For the text-containing cell, return its midpoint in (x, y) coordinate format. 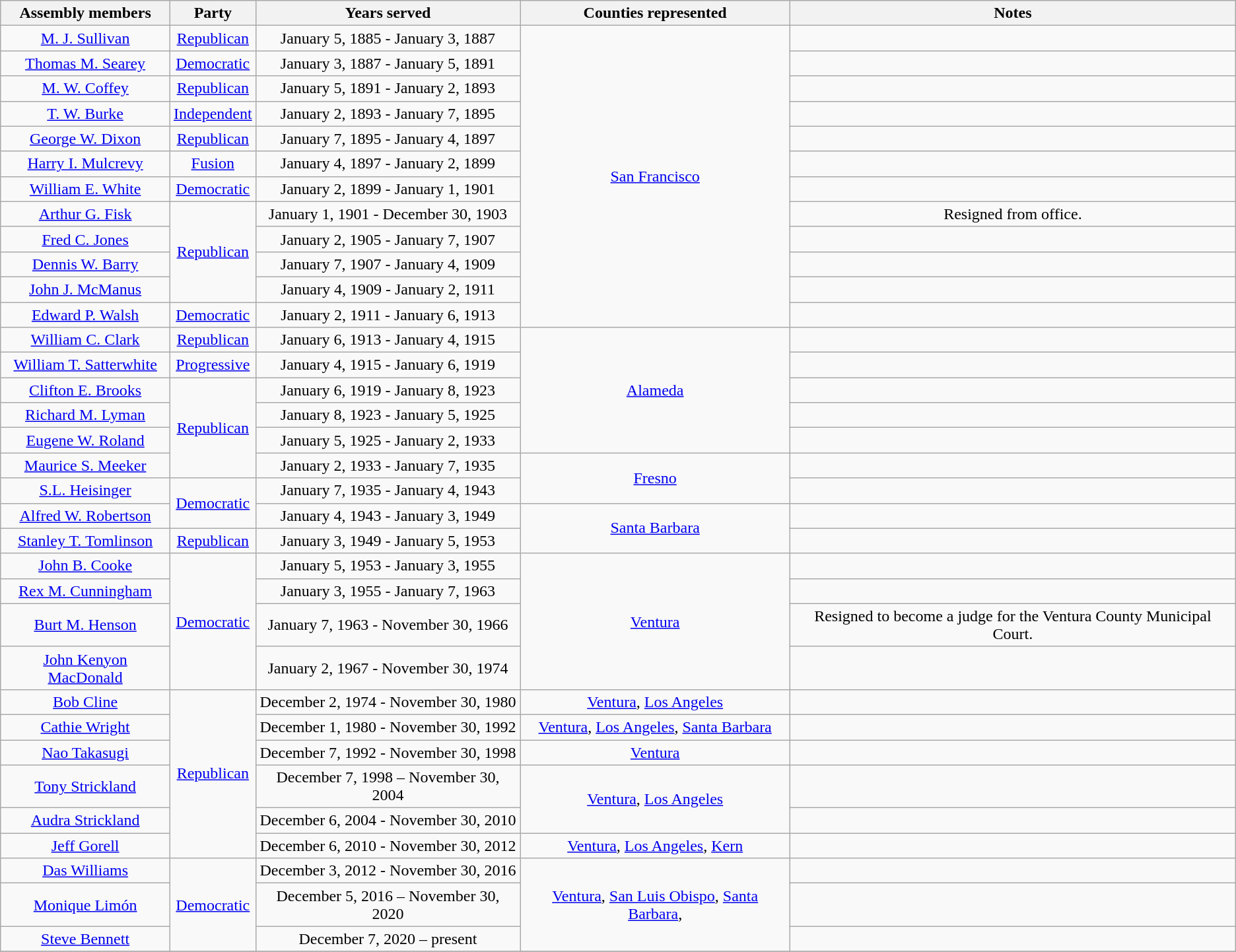
John Kenyon MacDonald (86, 668)
George W. Dixon (86, 139)
Resigned to become a judge for the Ventura County Municipal Court. (1013, 625)
M. J. Sullivan (86, 38)
Party (213, 13)
Audra Strickland (86, 821)
Tony Strickland (86, 787)
Arthur G. Fisk (86, 214)
December 5, 2016 – November 30, 2020 (388, 904)
Stanley T. Tomlinson (86, 541)
Notes (1013, 13)
January 4, 1915 - January 6, 1919 (388, 365)
Ventura, Los Angeles, Kern (655, 846)
January 2, 1911 - January 6, 1913 (388, 315)
December 6, 2004 - November 30, 2010 (388, 821)
Fusion (213, 164)
January 5, 1925 - January 2, 1933 (388, 440)
January 2, 1905 - January 7, 1907 (388, 239)
January 5, 1885 - January 3, 1887 (388, 38)
January 8, 1923 - January 5, 1925 (388, 415)
December 7, 1998 – November 30, 2004 (388, 787)
December 3, 2012 - November 30, 2016 (388, 871)
January 2, 1899 - January 1, 1901 (388, 189)
Independent (213, 114)
Clifton E. Brooks (86, 390)
January 3, 1887 - January 5, 1891 (388, 63)
Progressive (213, 365)
Years served (388, 13)
M. W. Coffey (86, 88)
Resigned from office. (1013, 214)
Harry I. Mulcrevy (86, 164)
January 5, 1891 - January 2, 1893 (388, 88)
Burt M. Henson (86, 625)
January 2, 1967 - November 30, 1974 (388, 668)
Monique Limón (86, 904)
January 4, 1943 - January 3, 1949 (388, 516)
William E. White (86, 189)
T. W. Burke (86, 114)
Rex M. Cunningham (86, 591)
Alameda (655, 390)
Thomas M. Searey (86, 63)
John B. Cooke (86, 566)
January 7, 1935 - January 4, 1943 (388, 491)
January 7, 1963 - November 30, 1966 (388, 625)
January 4, 1897 - January 2, 1899 (388, 164)
December 6, 2010 - November 30, 2012 (388, 846)
Santa Barbara (655, 528)
Alfred W. Robertson (86, 516)
December 1, 1980 - November 30, 1992 (388, 727)
Eugene W. Roland (86, 440)
San Francisco (655, 177)
Edward P. Walsh (86, 315)
January 3, 1955 - January 7, 1963 (388, 591)
Jeff Gorell (86, 846)
Fred C. Jones (86, 239)
December 7, 2020 – present (388, 939)
January 1, 1901 - December 30, 1903 (388, 214)
William T. Satterwhite (86, 365)
January 7, 1907 - January 4, 1909 (388, 264)
January 6, 1913 - January 4, 1915 (388, 340)
January 2, 1933 - January 7, 1935 (388, 465)
January 3, 1949 - January 5, 1953 (388, 541)
Bob Cline (86, 702)
Nao Takasugi (86, 752)
Das Williams (86, 871)
Maurice S. Meeker (86, 465)
Fresno (655, 478)
December 7, 1992 - November 30, 1998 (388, 752)
Assembly members (86, 13)
Counties represented (655, 13)
January 7, 1895 - January 4, 1897 (388, 139)
Ventura, San Luis Obispo, Santa Barbara, (655, 904)
Dennis W. Barry (86, 264)
Cathie Wright (86, 727)
December 2, 1974 - November 30, 1980 (388, 702)
January 4, 1909 - January 2, 1911 (388, 289)
William C. Clark (86, 340)
S.L. Heisinger (86, 491)
January 6, 1919 - January 8, 1923 (388, 390)
Ventura, Los Angeles, Santa Barbara (655, 727)
Richard M. Lyman (86, 415)
January 2, 1893 - January 7, 1895 (388, 114)
John J. McManus (86, 289)
January 5, 1953 - January 3, 1955 (388, 566)
Steve Bennett (86, 939)
